Extract the [X, Y] coordinate from the center of the cell holding the provided text.  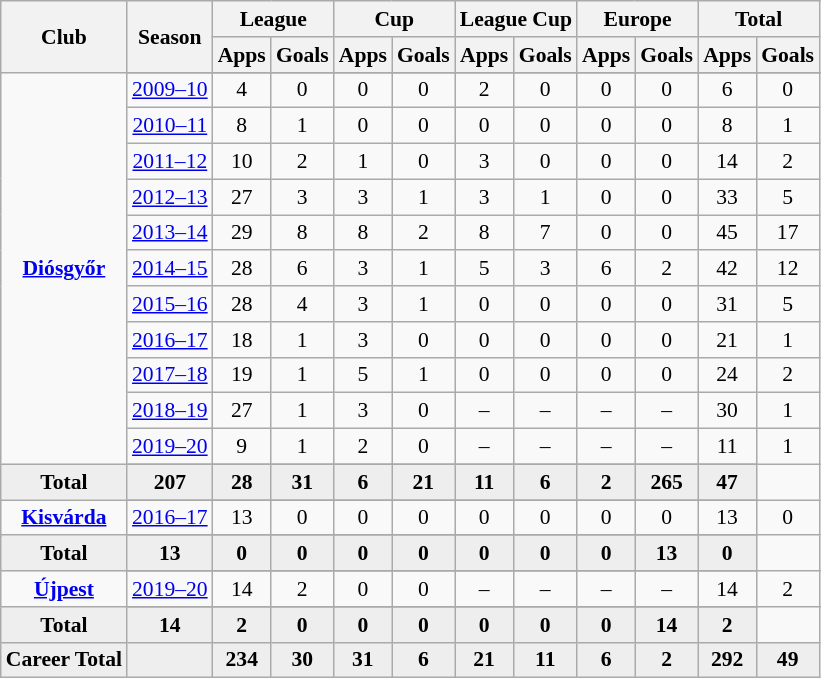
18 [242, 340]
League [274, 19]
2017–18 [170, 375]
Cup [394, 19]
2011–12 [170, 162]
Újpest [64, 589]
Diósgyőr [64, 268]
2009–10 [170, 90]
19 [242, 375]
Season [170, 36]
Club [64, 36]
2013–14 [170, 233]
17 [788, 233]
Kisvárda [64, 518]
207 [170, 482]
42 [727, 269]
2012–13 [170, 197]
10 [242, 162]
Career Total [64, 660]
33 [727, 197]
9 [242, 447]
Europe [638, 19]
234 [242, 660]
45 [727, 233]
2010–11 [170, 126]
12 [788, 269]
47 [727, 482]
292 [727, 660]
2018–19 [170, 411]
League Cup [516, 19]
7 [545, 233]
24 [727, 375]
49 [788, 660]
265 [666, 482]
2015–16 [170, 304]
29 [242, 233]
2014–15 [170, 269]
